Return [x, y] of the center of cell containing provided text 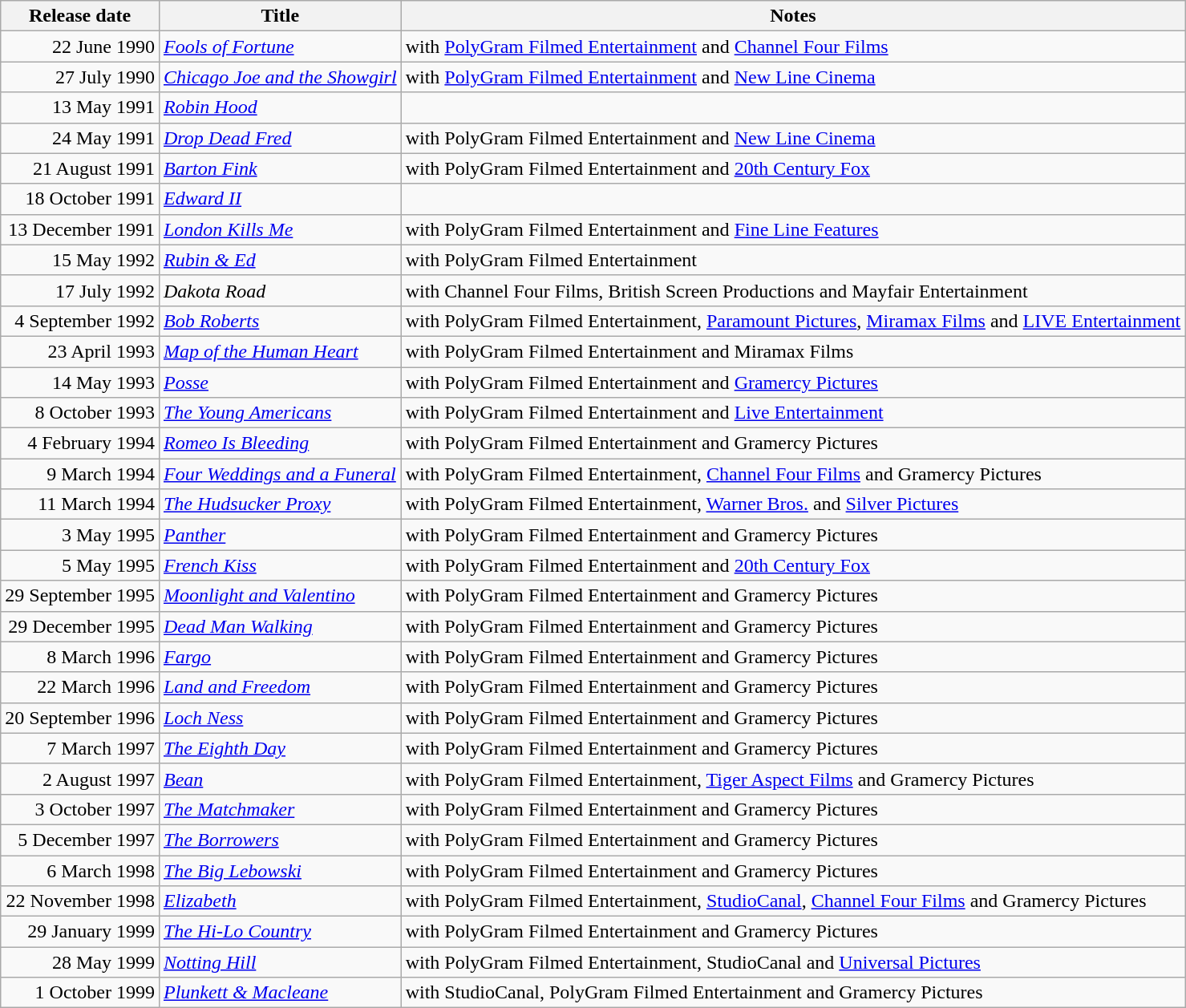
22 March 1996 [80, 687]
Drop Dead Fred [280, 138]
with PolyGram Filmed Entertainment, Channel Four Films and Gramercy Pictures [793, 474]
14 May 1993 [80, 383]
The Hi-Lo Country [280, 932]
22 November 1998 [80, 901]
Dead Man Walking [280, 626]
Land and Freedom [280, 687]
Posse [280, 383]
Fargo [280, 657]
Bob Roberts [280, 321]
3 October 1997 [80, 809]
27 July 1990 [80, 77]
3 May 1995 [80, 535]
Bean [280, 779]
5 December 1997 [80, 840]
4 September 1992 [80, 321]
with PolyGram Filmed Entertainment and Live Entertainment [793, 413]
8 October 1993 [80, 413]
24 May 1991 [80, 138]
4 February 1994 [80, 443]
Chicago Joe and the Showgirl [280, 77]
8 March 1996 [80, 657]
Fools of Fortune [280, 47]
9 March 1994 [80, 474]
20 September 1996 [80, 718]
The Eighth Day [280, 748]
18 October 1991 [80, 199]
with PolyGram Filmed Entertainment, Paramount Pictures, Miramax Films and LIVE Entertainment [793, 321]
with PolyGram Filmed Entertainment and Channel Four Films [793, 47]
The Young Americans [280, 413]
with PolyGram Filmed Entertainment, Warner Bros. and Silver Pictures [793, 504]
29 December 1995 [80, 626]
Notes [793, 16]
Plunkett & Macleane [280, 993]
Notting Hill [280, 962]
5 May 1995 [80, 565]
Moonlight and Valentino [280, 596]
with PolyGram Filmed Entertainment, StudioCanal and Universal Pictures [793, 962]
Four Weddings and a Funeral [280, 474]
Edward II [280, 199]
13 December 1991 [80, 229]
Release date [80, 16]
Map of the Human Heart [280, 351]
7 March 1997 [80, 748]
21 August 1991 [80, 168]
with PolyGram Filmed Entertainment and Fine Line Features [793, 229]
1 October 1999 [80, 993]
The Hudsucker Proxy [280, 504]
11 March 1994 [80, 504]
London Kills Me [280, 229]
29 September 1995 [80, 596]
Rubin & Ed [280, 260]
with PolyGram Filmed Entertainment and Miramax Films [793, 351]
23 April 1993 [80, 351]
with Channel Four Films, British Screen Productions and Mayfair Entertainment [793, 290]
29 January 1999 [80, 932]
with PolyGram Filmed Entertainment, Tiger Aspect Films and Gramercy Pictures [793, 779]
6 March 1998 [80, 870]
with PolyGram Filmed Entertainment, StudioCanal, Channel Four Films and Gramercy Pictures [793, 901]
Romeo Is Bleeding [280, 443]
Loch Ness [280, 718]
2 August 1997 [80, 779]
with StudioCanal, PolyGram Filmed Entertainment and Gramercy Pictures [793, 993]
Title [280, 16]
Robin Hood [280, 107]
French Kiss [280, 565]
13 May 1991 [80, 107]
The Borrowers [280, 840]
17 July 1992 [80, 290]
The Big Lebowski [280, 870]
Elizabeth [280, 901]
The Matchmaker [280, 809]
Dakota Road [280, 290]
22 June 1990 [80, 47]
with PolyGram Filmed Entertainment [793, 260]
15 May 1992 [80, 260]
28 May 1999 [80, 962]
Barton Fink [280, 168]
Panther [280, 535]
